Extract the [X, Y] coordinate from the center of the cell holding the provided text.  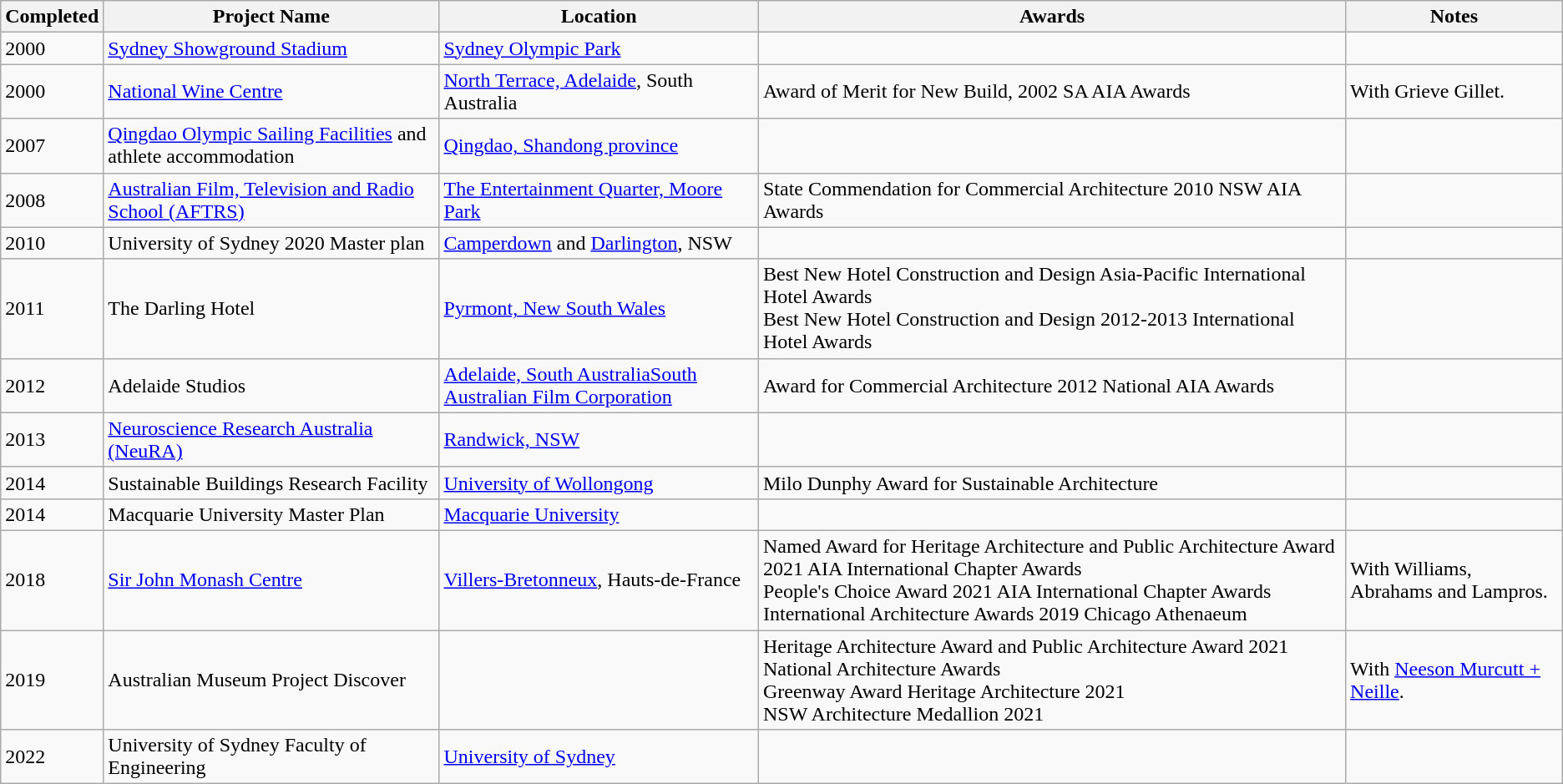
The Darling Hotel [271, 309]
2010 [52, 243]
Camperdown and Darlington, NSW [599, 243]
North Terrace, Adelaide, South Australia [599, 92]
2013 [52, 439]
Location [599, 17]
University of Sydney [599, 756]
University of Sydney Faculty of Engineering [271, 756]
University of Wollongong [599, 483]
Macquarie University Master Plan [271, 514]
Sir John Monash Centre [271, 579]
Macquarie University [599, 514]
With Grieve Gillet. [1454, 92]
2008 [52, 200]
Australian Film, Television and Radio School (AFTRS) [271, 200]
Notes [1454, 17]
With Williams, Abrahams and Lampros. [1454, 579]
National Wine Centre [271, 92]
Pyrmont, New South Wales [599, 309]
Milo Dunphy Award for Sustainable Architecture [1052, 483]
2022 [52, 756]
Australian Museum Project Discover [271, 680]
Award for Commercial Architecture 2012 National AIA Awards [1052, 386]
Project Name [271, 17]
Neuroscience Research Australia (NeuRA) [271, 439]
Completed [52, 17]
University of Sydney 2020 Master plan [271, 243]
2012 [52, 386]
With Neeson Murcutt + Neille. [1454, 680]
Sustainable Buildings Research Facility [271, 483]
State Commendation for Commercial Architecture 2010 NSW AIA Awards [1052, 200]
2018 [52, 579]
Villers-Bretonneux, Hauts-de-France [599, 579]
Adelaide Studios [271, 386]
Award of Merit for New Build, 2002 SA AIA Awards [1052, 92]
Adelaide, South AustraliaSouth Australian Film Corporation [599, 386]
The Entertainment Quarter, Moore Park [599, 200]
Awards [1052, 17]
Sydney Showground Stadium [271, 48]
2007 [52, 145]
2019 [52, 680]
Randwick, NSW [599, 439]
Qingdao, Shandong province [599, 145]
Qingdao Olympic Sailing Facilities and athlete accommodation [271, 145]
2011 [52, 309]
Sydney Olympic Park [599, 48]
